Return the [X, Y] coordinate for the center point of the cell that contains the specified text.  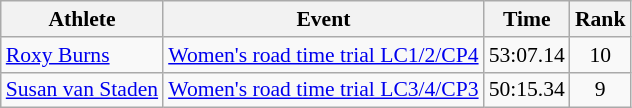
Roxy Burns [82, 55]
10 [600, 55]
Women's road time trial LC1/2/CP4 [323, 55]
Rank [600, 19]
Event [323, 19]
53:07.14 [527, 55]
9 [600, 90]
Women's road time trial LC3/4/CP3 [323, 90]
Time [527, 19]
Athlete [82, 19]
50:15.34 [527, 90]
Susan van Staden [82, 90]
